Detect which cell encompasses the target text, then output its (X, Y) center coordinate. 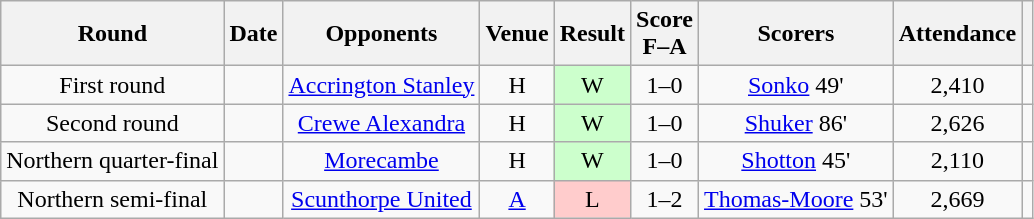
Venue (517, 34)
Accrington Stanley (382, 85)
2,669 (957, 199)
Opponents (382, 34)
First round (112, 85)
Sonko 49' (796, 85)
Crewe Alexandra (382, 123)
A (517, 199)
Date (254, 34)
ScoreF–A (665, 34)
2,110 (957, 161)
1–2 (665, 199)
Northern quarter-final (112, 161)
Scunthorpe United (382, 199)
Result (592, 34)
Morecambe (382, 161)
2,626 (957, 123)
Scorers (796, 34)
2,410 (957, 85)
L (592, 199)
Round (112, 34)
Attendance (957, 34)
Shotton 45' (796, 161)
Second round (112, 123)
Shuker 86' (796, 123)
Northern semi-final (112, 199)
Thomas-Moore 53' (796, 199)
